Search for the cell housing the specified text and yield its (x, y) center coordinate. 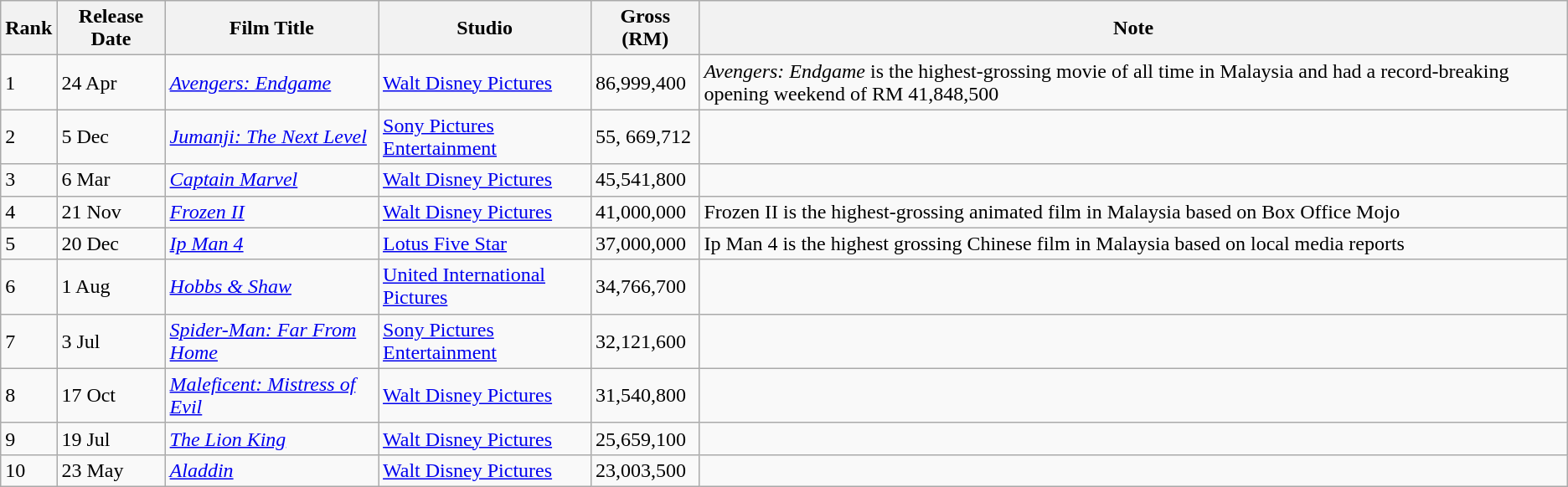
Frozen II (271, 212)
Rank (28, 28)
24 Apr (111, 82)
Avengers: Endgame is the highest-grossing movie of all time in Malaysia and had a record-breaking opening weekend of RM 41,848,500 (1133, 82)
17 Oct (111, 395)
Frozen II is the highest-grossing animated film in Malaysia based on Box Office Mojo (1133, 212)
The Lion King (271, 438)
Hobbs & Shaw (271, 286)
Studio (485, 28)
55, 669,712 (645, 137)
8 (28, 395)
Captain Marvel (271, 180)
41,000,000 (645, 212)
5 Dec (111, 137)
3 (28, 180)
9 (28, 438)
3 Jul (111, 341)
6 (28, 286)
Ip Man 4 (271, 243)
Maleficent: Mistress of Evil (271, 395)
34,766,700 (645, 286)
1 (28, 82)
Spider-Man: Far From Home (271, 341)
1 Aug (111, 286)
23,003,500 (645, 470)
20 Dec (111, 243)
25,659,100 (645, 438)
21 Nov (111, 212)
86,999,400 (645, 82)
Aladdin (271, 470)
19 Jul (111, 438)
4 (28, 212)
37,000,000 (645, 243)
Note (1133, 28)
Gross (RM) (645, 28)
Avengers: Endgame (271, 82)
31,540,800 (645, 395)
Release Date (111, 28)
United International Pictures (485, 286)
2 (28, 137)
7 (28, 341)
Jumanji: The Next Level (271, 137)
6 Mar (111, 180)
10 (28, 470)
5 (28, 243)
23 May (111, 470)
Lotus Five Star (485, 243)
Film Title (271, 28)
32,121,600 (645, 341)
45,541,800 (645, 180)
Ip Man 4 is the highest grossing Chinese film in Malaysia based on local media reports (1133, 243)
